Determine the (X, Y) coordinate at the center of the cell enclosing the given text.  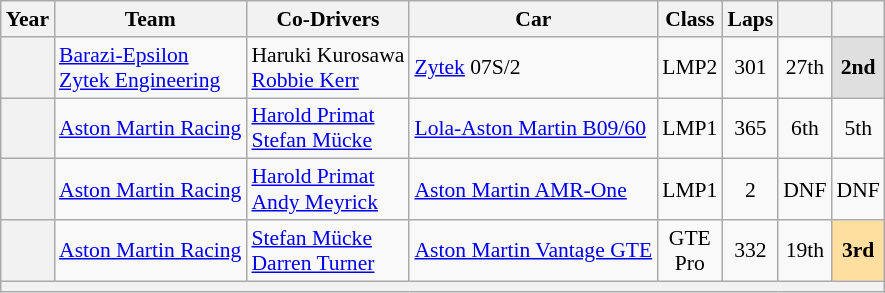
GTEPro (690, 250)
Stefan Mücke Darren Turner (328, 250)
5th (858, 128)
Laps (750, 19)
3rd (858, 250)
365 (750, 128)
Aston Martin AMR-One (533, 190)
Year (28, 19)
27th (804, 68)
Harold Primat Andy Meyrick (328, 190)
Co-Drivers (328, 19)
Team (150, 19)
LMP2 (690, 68)
19th (804, 250)
Zytek 07S/2 (533, 68)
332 (750, 250)
Lola-Aston Martin B09/60 (533, 128)
Haruki Kurosawa Robbie Kerr (328, 68)
2nd (858, 68)
Aston Martin Vantage GTE (533, 250)
Barazi-Epsilon Zytek Engineering (150, 68)
Harold Primat Stefan Mücke (328, 128)
Class (690, 19)
301 (750, 68)
2 (750, 190)
6th (804, 128)
Car (533, 19)
